Determine the [x, y] coordinate at the center of the cell enclosing the given text.  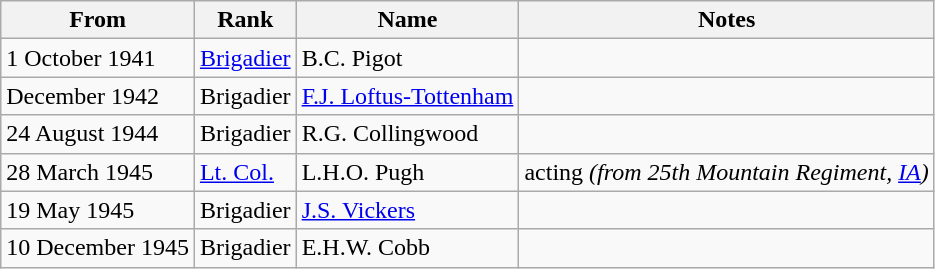
1 October 1941 [98, 58]
Rank [245, 20]
10 December 1945 [98, 248]
F.J. Loftus-Tottenham [408, 96]
December 1942 [98, 96]
From [98, 20]
acting (from 25th Mountain Regiment, IA) [726, 172]
R.G. Collingwood [408, 134]
B.C. Pigot [408, 58]
Lt. Col. [245, 172]
E.H.W. Cobb [408, 248]
Name [408, 20]
L.H.O. Pugh [408, 172]
28 March 1945 [98, 172]
19 May 1945 [98, 210]
J.S. Vickers [408, 210]
Notes [726, 20]
24 August 1944 [98, 134]
